Determine the [X, Y] coordinate at the center of the cell enclosing the given text.  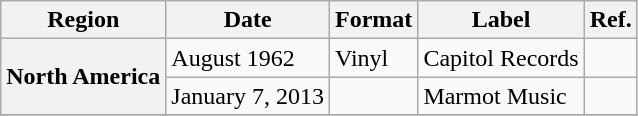
Region [84, 20]
Ref. [610, 20]
North America [84, 77]
Date [248, 20]
August 1962 [248, 58]
Label [501, 20]
Format [373, 20]
January 7, 2013 [248, 96]
Vinyl [373, 58]
Capitol Records [501, 58]
Marmot Music [501, 96]
